Pinpoint the cell where the given text exists, returning its [x, y] midpoint coordinate. 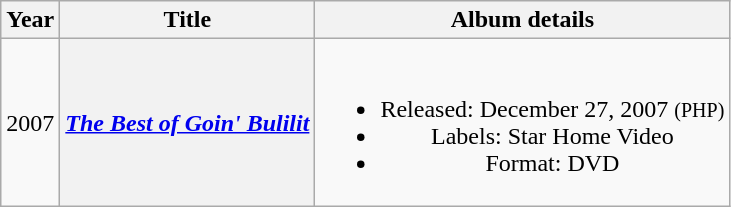
Released: December 27, 2007 (PHP)Labels: Star Home VideoFormat: DVD [522, 122]
The Best of Goin' Bulilit [188, 122]
Title [188, 20]
Album details [522, 20]
Year [30, 20]
2007 [30, 122]
